Scan for the cell matching the given text and deliver its (X, Y) coordinate at center. 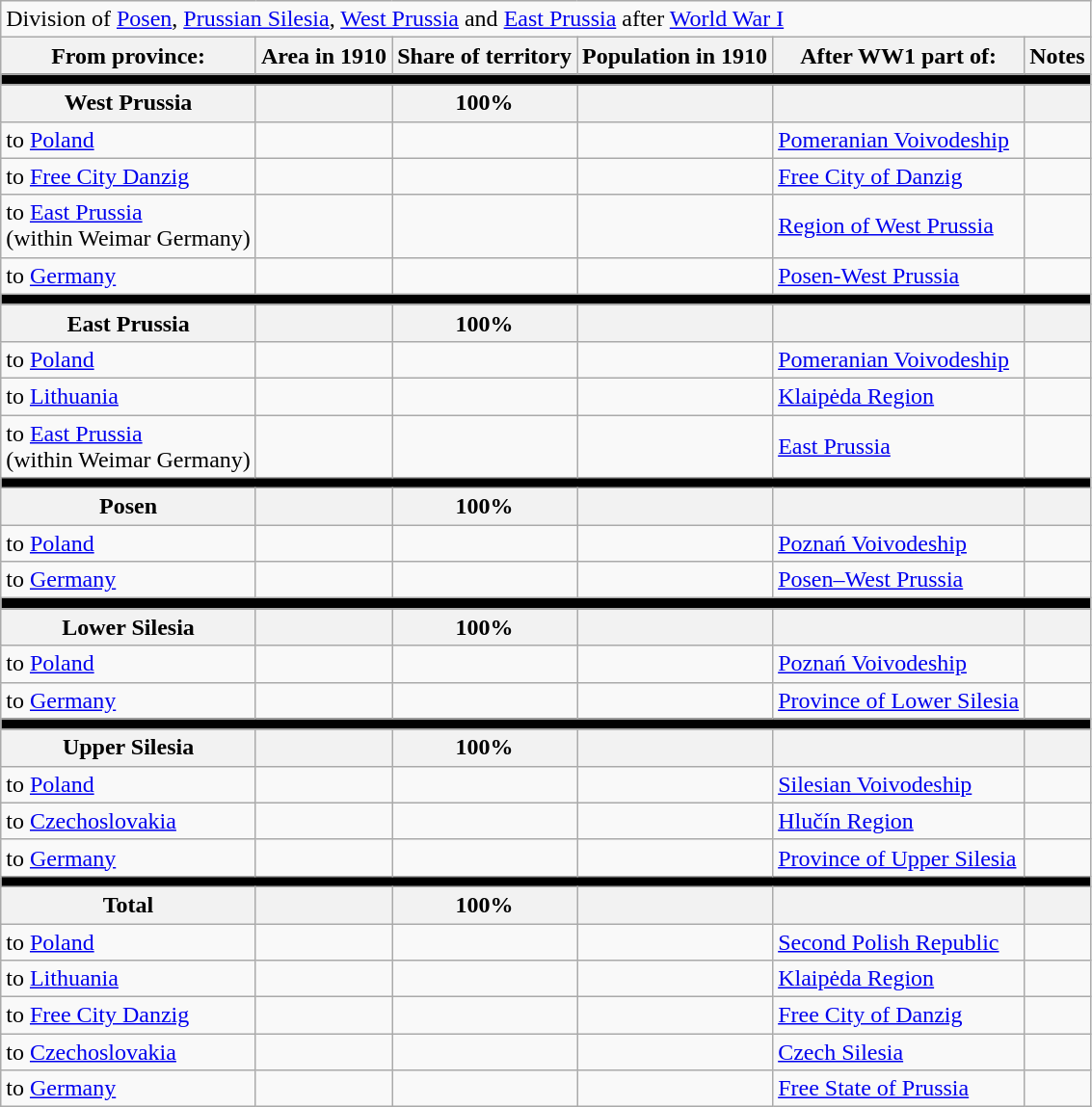
Silesian Voivodeship (898, 784)
Czech Silesia (898, 1052)
Upper Silesia (129, 748)
Population in 1910 (675, 56)
Region of West Prussia (898, 225)
Province of Upper Silesia (898, 857)
Area in 1910 (324, 56)
Posen (129, 507)
Division of Posen, Prussian Silesia, West Prussia and East Prussia after World War I (546, 19)
Posen–West Prussia (898, 580)
Hlučín Region (898, 821)
Posen-West Prussia (898, 276)
Total (129, 905)
Second Polish Republic (898, 941)
Province of Lower Silesia (898, 700)
West Prussia (129, 103)
Share of territory (485, 56)
Lower Silesia (129, 627)
Notes (1057, 56)
From province: (129, 56)
After WW1 part of: (898, 56)
Free State of Prussia (898, 1089)
